Find where the given text appears and provide that cell's center as [X, Y] coordinate. 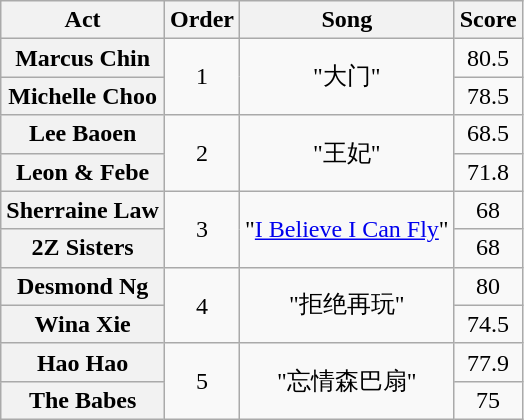
2 [202, 153]
78.5 [488, 96]
Act [83, 20]
Score [488, 20]
"忘情森巴扇" [348, 381]
1 [202, 77]
77.9 [488, 362]
Order [202, 20]
"I Believe I Can Fly" [348, 229]
75 [488, 400]
"大门" [348, 77]
Marcus Chin [83, 58]
Sherraine Law [83, 210]
2Z Sisters [83, 248]
The Babes [83, 400]
Michelle Choo [83, 96]
Wina Xie [83, 324]
Leon & Febe [83, 172]
80.5 [488, 58]
"王妃" [348, 153]
Song [348, 20]
Hao Hao [83, 362]
Lee Baoen [83, 134]
71.8 [488, 172]
80 [488, 286]
5 [202, 381]
68.5 [488, 134]
Desmond Ng [83, 286]
4 [202, 305]
74.5 [488, 324]
3 [202, 229]
"拒绝再玩" [348, 305]
